Return (X, Y) of the center of cell containing provided text 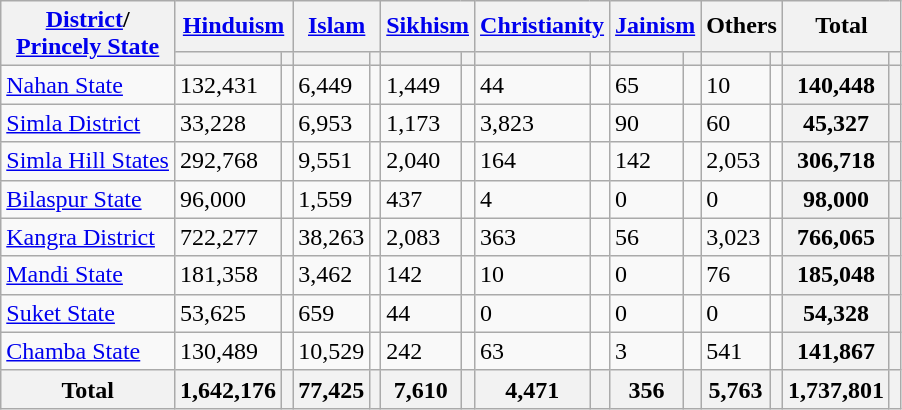
54,328 (836, 313)
2,083 (421, 237)
4 (532, 199)
437 (421, 199)
1,559 (332, 199)
96,000 (228, 199)
45,327 (836, 123)
Simla Hill States (88, 161)
1,737,801 (836, 389)
Others (742, 26)
90 (647, 123)
Suket State (88, 313)
56 (647, 237)
63 (532, 351)
Sikhism (428, 26)
9,551 (332, 161)
659 (332, 313)
3,023 (736, 237)
181,358 (228, 275)
6,953 (332, 123)
7,610 (421, 389)
2,040 (421, 161)
130,489 (228, 351)
Bilaspur State (88, 199)
Christianity (542, 26)
140,448 (836, 85)
38,263 (332, 237)
Jainism (656, 26)
132,431 (228, 85)
6,449 (332, 85)
2,053 (736, 161)
Nahan State (88, 85)
77,425 (332, 389)
292,768 (228, 161)
3 (647, 351)
Chamba State (88, 351)
1,449 (421, 85)
10,529 (332, 351)
Kangra District (88, 237)
141,867 (836, 351)
5,763 (736, 389)
53,625 (228, 313)
185,048 (836, 275)
4,471 (532, 389)
363 (532, 237)
306,718 (836, 161)
164 (532, 161)
722,277 (228, 237)
3,823 (532, 123)
98,000 (836, 199)
356 (647, 389)
Simla District (88, 123)
766,065 (836, 237)
76 (736, 275)
1,642,176 (228, 389)
3,462 (332, 275)
60 (736, 123)
541 (736, 351)
District/Princely State (88, 34)
1,173 (421, 123)
Hinduism (233, 26)
Islam (337, 26)
33,228 (228, 123)
242 (421, 351)
65 (647, 85)
Mandi State (88, 275)
